Return [X, Y] of the center of cell containing provided text 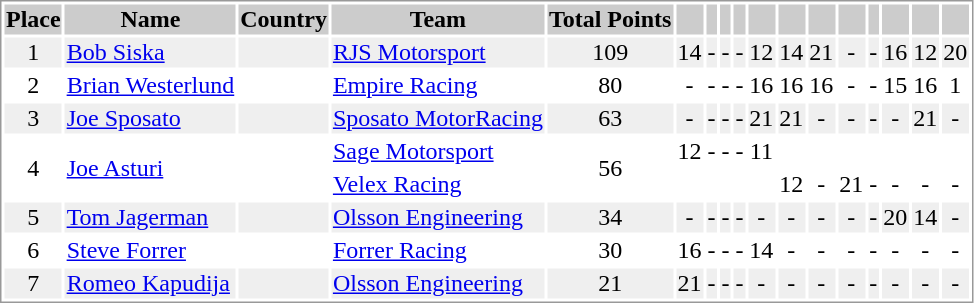
109 [610, 53]
Brian Westerlund [150, 85]
Sposato MotorRacing [438, 119]
Team [438, 19]
Velex Racing [438, 185]
15 [896, 85]
3 [33, 119]
6 [33, 251]
Joe Asturi [150, 168]
7 [33, 283]
11 [762, 151]
Country [284, 19]
Steve Forrer [150, 251]
Sage Motorsport [438, 151]
80 [610, 85]
Place [33, 19]
30 [610, 251]
5 [33, 217]
Name [150, 19]
RJS Motorsport [438, 53]
56 [610, 168]
Total Points [610, 19]
4 [33, 168]
Bob Siska [150, 53]
2 [33, 85]
Joe Sposato [150, 119]
Tom Jagerman [150, 217]
Romeo Kapudija [150, 283]
63 [610, 119]
Forrer Racing [438, 251]
Empire Racing [438, 85]
34 [610, 217]
